For the text-containing cell, return its midpoint in (X, Y) coordinate format. 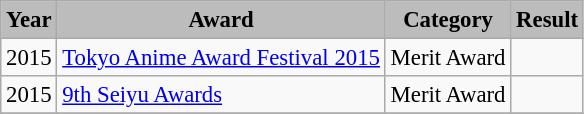
Year (29, 20)
Tokyo Anime Award Festival 2015 (221, 58)
Category (448, 20)
Award (221, 20)
Result (548, 20)
9th Seiyu Awards (221, 95)
